Output the [x, y] coordinate of the center of the cell containing the given text.  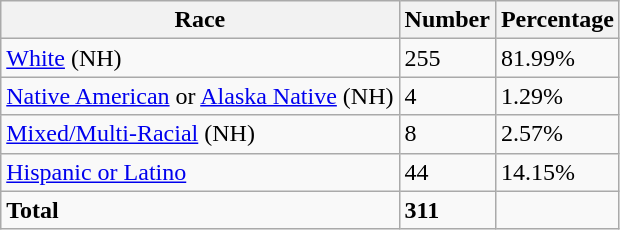
Percentage [557, 20]
44 [447, 172]
2.57% [557, 134]
Hispanic or Latino [200, 172]
Native American or Alaska Native (NH) [200, 96]
Race [200, 20]
1.29% [557, 96]
255 [447, 58]
Mixed/Multi-Racial (NH) [200, 134]
14.15% [557, 172]
311 [447, 210]
81.99% [557, 58]
White (NH) [200, 58]
8 [447, 134]
Number [447, 20]
Total [200, 210]
4 [447, 96]
